Search for the cell housing the specified text and yield its [x, y] center coordinate. 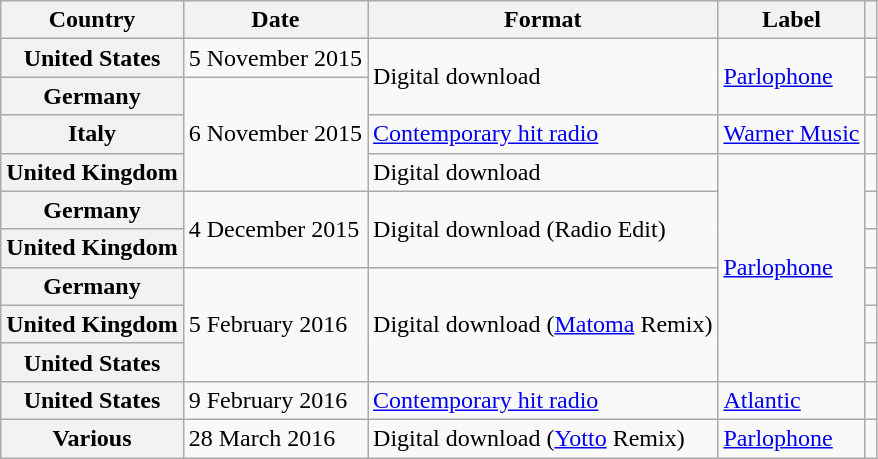
Digital download (Matoma Remix) [543, 324]
28 March 2016 [275, 438]
Date [275, 20]
Digital download (Radio Edit) [543, 229]
Digital download (Yotto Remix) [543, 438]
5 February 2016 [275, 324]
Warner Music [792, 134]
4 December 2015 [275, 229]
Italy [92, 134]
Format [543, 20]
Label [792, 20]
Atlantic [792, 400]
Country [92, 20]
Various [92, 438]
6 November 2015 [275, 134]
9 February 2016 [275, 400]
5 November 2015 [275, 58]
